Scan for the cell matching the given text and deliver its (X, Y) coordinate at center. 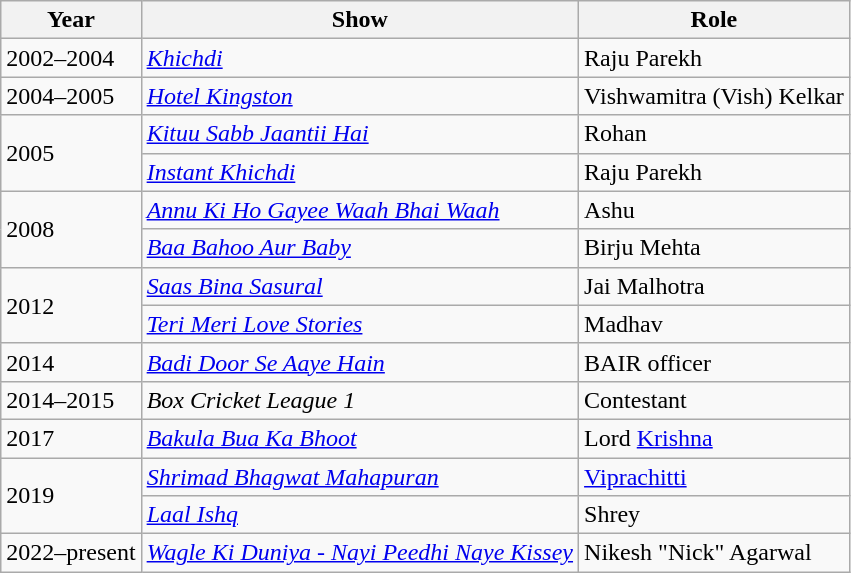
2004–2005 (71, 96)
BAIR officer (714, 362)
Box Cricket League 1 (360, 400)
2014–2015 (71, 400)
Show (360, 20)
Year (71, 20)
2002–2004 (71, 58)
Saas Bina Sasural (360, 286)
Role (714, 20)
2008 (71, 229)
Jai Malhotra (714, 286)
2014 (71, 362)
2017 (71, 438)
Badi Door Se Aaye Hain (360, 362)
Shrey (714, 515)
Lord Krishna (714, 438)
Hotel Kingston (360, 96)
Viprachitti (714, 477)
Birju Mehta (714, 248)
Rohan (714, 134)
Contestant (714, 400)
Vishwamitra (Vish) Kelkar (714, 96)
2005 (71, 153)
Khichdi (360, 58)
Kituu Sabb Jaantii Hai (360, 134)
Baa Bahoo Aur Baby (360, 248)
Laal Ishq (360, 515)
Bakula Bua Ka Bhoot (360, 438)
Nikesh "Nick" Agarwal (714, 553)
2012 (71, 305)
Annu Ki Ho Gayee Waah Bhai Waah (360, 210)
Instant Khichdi (360, 172)
Wagle Ki Duniya - Nayi Peedhi Naye Kissey (360, 553)
2022–present (71, 553)
Shrimad Bhagwat Mahapuran (360, 477)
2019 (71, 496)
Ashu (714, 210)
Teri Meri Love Stories (360, 324)
Madhav (714, 324)
